From the cell containing the given text, extract its center point as [X, Y] coordinate. 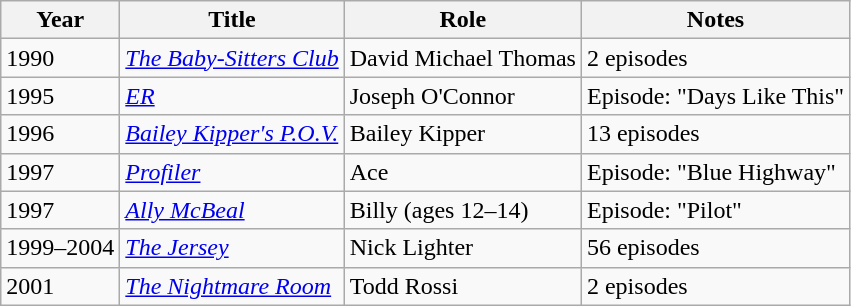
ER [232, 96]
Joseph O'Connor [462, 96]
56 episodes [715, 248]
The Nightmare Room [232, 286]
Notes [715, 20]
Bailey Kipper [462, 134]
1990 [60, 58]
Profiler [232, 172]
Todd Rossi [462, 286]
Episode: "Blue Highway" [715, 172]
The Jersey [232, 248]
Nick Lighter [462, 248]
Episode: "Days Like This" [715, 96]
1996 [60, 134]
2001 [60, 286]
Ace [462, 172]
1999–2004 [60, 248]
Bailey Kipper's P.O.V. [232, 134]
Ally McBeal [232, 210]
Episode: "Pilot" [715, 210]
Title [232, 20]
Year [60, 20]
1995 [60, 96]
Role [462, 20]
13 episodes [715, 134]
David Michael Thomas [462, 58]
The Baby-Sitters Club [232, 58]
Billy (ages 12–14) [462, 210]
